Scan for the cell matching the given text and deliver its [x, y] coordinate at center. 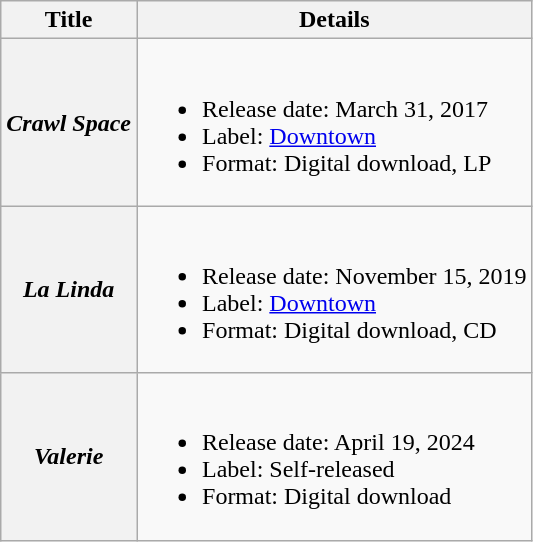
Release date: November 15, 2019Label: DowntownFormat: Digital download, CD [334, 290]
Details [334, 20]
Title [69, 20]
La Linda [69, 290]
Release date: April 19, 2024Label: Self-releasedFormat: Digital download [334, 456]
Release date: March 31, 2017Label: DowntownFormat: Digital download, LP [334, 122]
Valerie [69, 456]
Crawl Space [69, 122]
